Return the [X, Y] coordinate for the center point of the cell that contains the specified text.  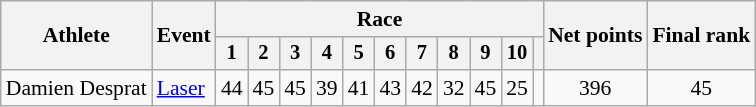
44 [232, 88]
Net points [595, 36]
32 [454, 88]
41 [359, 88]
Laser [184, 88]
2 [264, 54]
5 [359, 54]
4 [327, 54]
Damien Desprat [76, 88]
10 [517, 54]
7 [422, 54]
Event [184, 36]
9 [486, 54]
39 [327, 88]
Final rank [701, 36]
Race [380, 19]
Athlete [76, 36]
6 [390, 54]
396 [595, 88]
8 [454, 54]
43 [390, 88]
42 [422, 88]
25 [517, 88]
1 [232, 54]
3 [295, 54]
